Scan for the cell matching the given text and deliver its (x, y) coordinate at center. 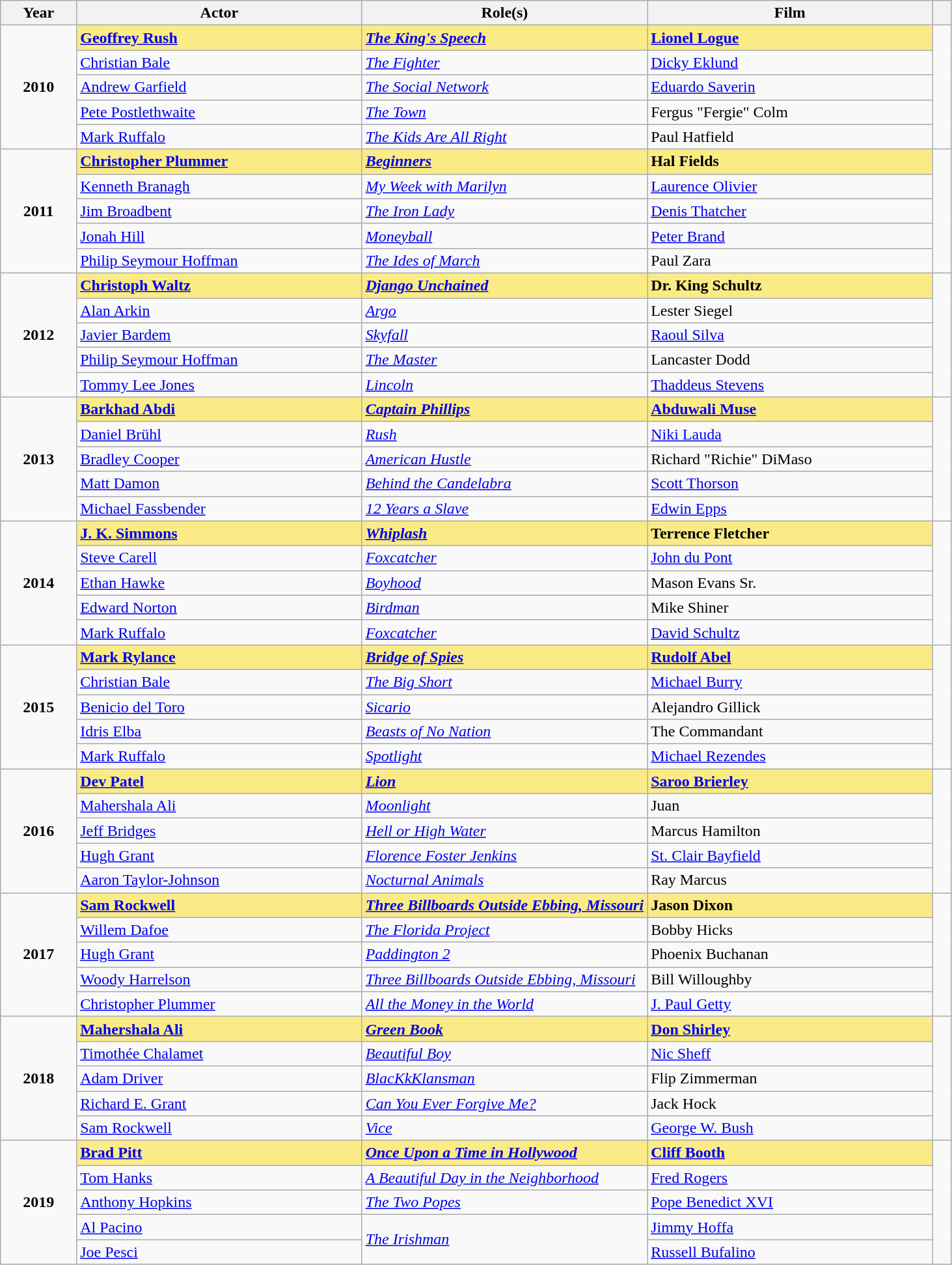
The Fighter (504, 63)
Adam Driver (219, 1078)
Woody Harrelson (219, 979)
Birdman (504, 607)
Fergus "Fergie" Colm (790, 112)
The Two Popes (504, 1202)
Jonah Hill (219, 236)
Denis Thatcher (790, 211)
American Hustle (504, 459)
Year (39, 13)
Edward Norton (219, 607)
Terrence Fletcher (790, 533)
Phoenix Buchanan (790, 954)
Kenneth Branagh (219, 186)
Richard "Richie" DiMaso (790, 459)
Argo (504, 311)
Moneyball (504, 236)
Beautiful Boy (504, 1053)
2017 (39, 954)
Matt Damon (219, 484)
Boyhood (504, 583)
Hell or High Water (504, 831)
Andrew Garfield (219, 87)
Brad Pitt (219, 1153)
Mark Rylance (219, 657)
The Kids Are All Right (504, 137)
Paddington 2 (504, 954)
The Master (504, 360)
Michael Fassbender (219, 508)
Jim Broadbent (219, 211)
Laurence Olivier (790, 186)
Can You Ever Forgive Me? (504, 1104)
Alejandro Gillick (790, 706)
Jason Dixon (790, 905)
Mike Shiner (790, 607)
Flip Zimmerman (790, 1078)
Don Shirley (790, 1029)
J. K. Simmons (219, 533)
Ray Marcus (790, 880)
Beginners (504, 161)
Barkhad Abdi (219, 410)
Raoul Silva (790, 335)
David Schultz (790, 632)
Michael Burry (790, 682)
Actor (219, 13)
A Beautiful Day in the Neighborhood (504, 1178)
The Irishman (504, 1240)
Lion (504, 781)
Hal Fields (790, 161)
Beasts of No Nation (504, 732)
Steve Carell (219, 558)
2013 (39, 459)
Bradley Cooper (219, 459)
Eduardo Saverin (790, 87)
The Social Network (504, 87)
Dr. King Schultz (790, 285)
Lionel Logue (790, 38)
12 Years a Slave (504, 508)
Javier Bardem (219, 335)
Role(s) (504, 13)
Peter Brand (790, 236)
Dev Patel (219, 781)
Film (790, 13)
Pope Benedict XVI (790, 1202)
Vice (504, 1128)
Idris Elba (219, 732)
Benicio del Toro (219, 706)
J. Paul Getty (790, 1004)
Tom Hanks (219, 1178)
2011 (39, 211)
Rush (504, 434)
Bobby Hicks (790, 930)
The Big Short (504, 682)
Joe Pesci (219, 1252)
George W. Bush (790, 1128)
Jimmy Hoffa (790, 1227)
Jack Hock (790, 1104)
2015 (39, 706)
Ethan Hawke (219, 583)
Bill Willoughby (790, 979)
Spotlight (504, 757)
Niki Lauda (790, 434)
Captain Phillips (504, 410)
The King's Speech (504, 38)
My Week with Marilyn (504, 186)
BlacKkKlansman (504, 1078)
Lester Siegel (790, 311)
Juan (790, 806)
John du Pont (790, 558)
Cliff Booth (790, 1153)
Whiplash (504, 533)
2010 (39, 87)
Jeff Bridges (219, 831)
Marcus Hamilton (790, 831)
Timothée Chalamet (219, 1053)
Abduwali Muse (790, 410)
Green Book (504, 1029)
Daniel Brühl (219, 434)
Nocturnal Animals (504, 880)
Paul Zara (790, 260)
All the Money in the World (504, 1004)
Django Unchained (504, 285)
Michael Rezendes (790, 757)
2012 (39, 335)
2019 (39, 1202)
Geoffrey Rush (219, 38)
Skyfall (504, 335)
Al Pacino (219, 1227)
Edwin Epps (790, 508)
Aaron Taylor-Johnson (219, 880)
Behind the Candelabra (504, 484)
Anthony Hopkins (219, 1202)
Paul Hatfield (790, 137)
Florence Foster Jenkins (504, 855)
Moonlight (504, 806)
Once Upon a Time in Hollywood (504, 1153)
Alan Arkin (219, 311)
The Ides of March (504, 260)
St. Clair Bayfield (790, 855)
Russell Bufalino (790, 1252)
The Florida Project (504, 930)
Sicario (504, 706)
Bridge of Spies (504, 657)
Dicky Eklund (790, 63)
Saroo Brierley (790, 781)
Mason Evans Sr. (790, 583)
Richard E. Grant (219, 1104)
2014 (39, 583)
Nic Sheff (790, 1053)
2018 (39, 1078)
The Commandant (790, 732)
The Iron Lady (504, 211)
Lincoln (504, 385)
Rudolf Abel (790, 657)
Thaddeus Stevens (790, 385)
Fred Rogers (790, 1178)
Willem Dafoe (219, 930)
Pete Postlethwaite (219, 112)
Christoph Waltz (219, 285)
Scott Thorson (790, 484)
2016 (39, 831)
Tommy Lee Jones (219, 385)
Lancaster Dodd (790, 360)
The Town (504, 112)
